Capture the cell that displays the provided text and extract its (x, y) central coordinate. 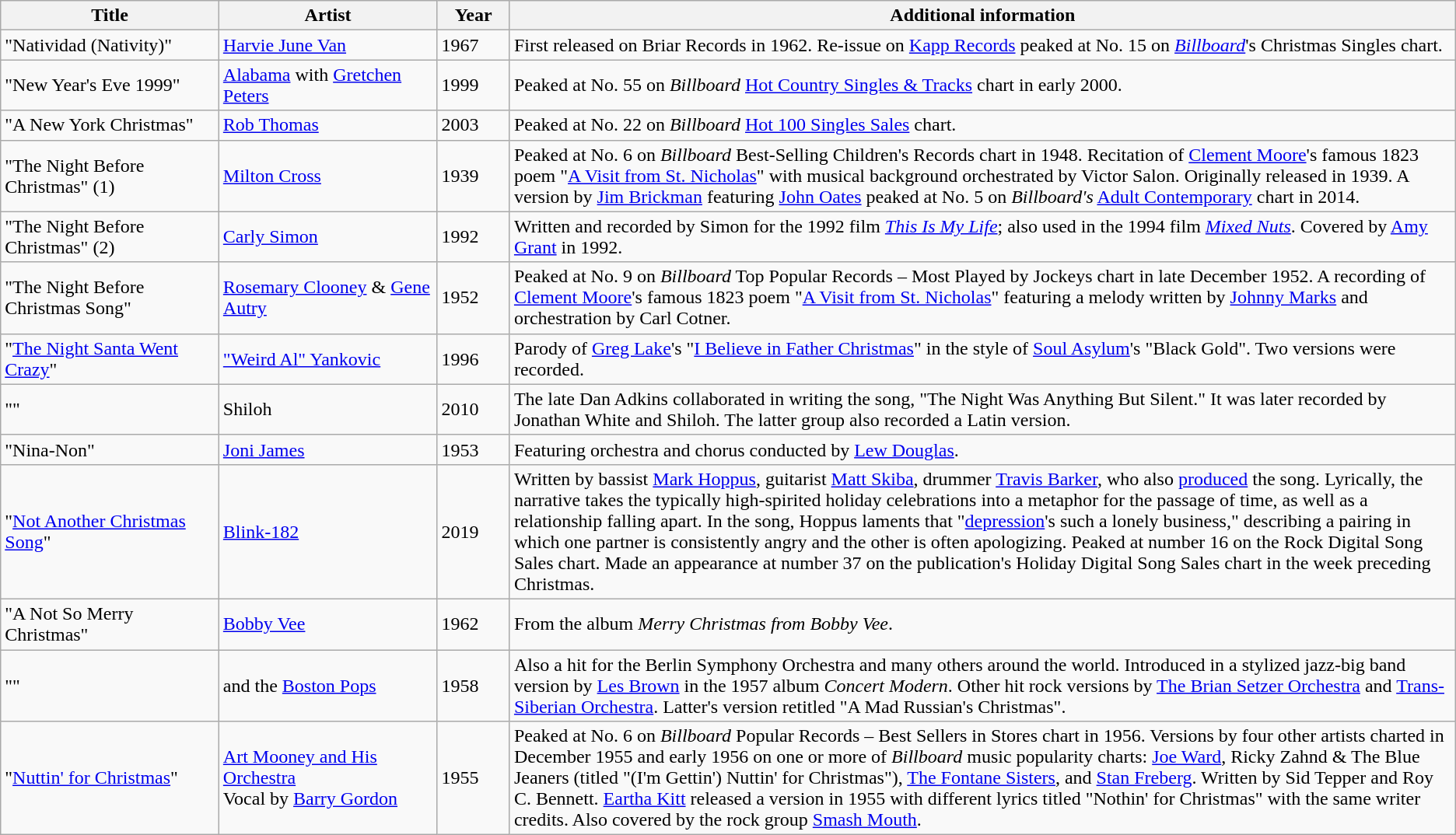
Art Mooney and His OrchestraVocal by Barry Gordon (328, 778)
1999 (474, 86)
and the Boston Pops (328, 686)
Title (110, 16)
Blink-182 (328, 532)
From the album Merry Christmas from Bobby Vee. (982, 624)
Rosemary Clooney & Gene Autry (328, 298)
1952 (474, 298)
"Not Another Christmas Song" (110, 532)
1953 (474, 449)
1955 (474, 778)
Featuring orchestra and chorus conducted by Lew Douglas. (982, 449)
"Nuttin' for Christmas" (110, 778)
"The Night Before Christmas Song" (110, 298)
Harvie June Van (328, 45)
"The Night Before Christmas" (2) (110, 236)
Peaked at No. 55 on Billboard Hot Country Singles & Tracks chart in early 2000. (982, 86)
1967 (474, 45)
Carly Simon (328, 236)
2019 (474, 532)
Parody of Greg Lake's "I Believe in Father Christmas" in the style of Soul Asylum's "Black Gold". Two versions were recorded. (982, 359)
"New Year's Eve 1999" (110, 86)
1996 (474, 359)
Milton Cross (328, 176)
Rob Thomas (328, 125)
1992 (474, 236)
"A Not So Merry Christmas" (110, 624)
"Natividad (Nativity)" (110, 45)
"A New York Christmas" (110, 125)
Artist (328, 16)
1958 (474, 686)
Additional information (982, 16)
Year (474, 16)
Bobby Vee (328, 624)
"The Night Santa Went Crazy" (110, 359)
"The Night Before Christmas" (1) (110, 176)
Peaked at No. 22 on Billboard Hot 100 Singles Sales chart. (982, 125)
Shiloh (328, 409)
2003 (474, 125)
"Nina-Non" (110, 449)
"Weird Al" Yankovic (328, 359)
First released on Briar Records in 1962. Re-issue on Kapp Records peaked at No. 15 on Billboard's Christmas Singles chart. (982, 45)
Joni James (328, 449)
Written and recorded by Simon for the 1992 film This Is My Life; also used in the 1994 film Mixed Nuts. Covered by Amy Grant in 1992. (982, 236)
1939 (474, 176)
Alabama with Gretchen Peters (328, 86)
1962 (474, 624)
2010 (474, 409)
